Provide the [X, Y] coordinate of the cell's center where the given text is located.  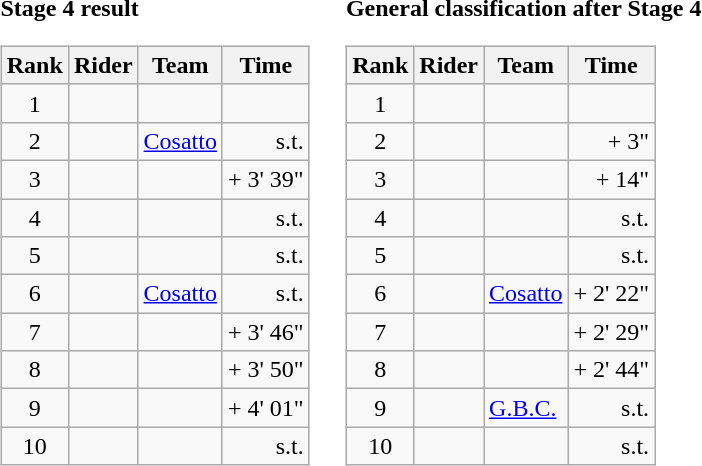
+ 2' 29" [612, 332]
+ 4' 01" [266, 408]
+ 3' 46" [266, 332]
+ 14" [612, 179]
+ 3' 39" [266, 179]
+ 2' 22" [612, 294]
+ 3' 50" [266, 370]
+ 3" [612, 141]
+ 2' 44" [612, 370]
G.B.C. [526, 408]
